Locate the cell with the specified text and output its (x, y) center coordinate. 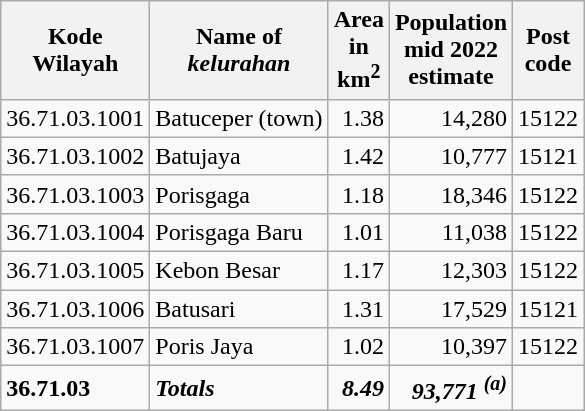
Postcode (548, 50)
Batuceper (town) (239, 118)
Poris Jaya (239, 347)
36.71.03.1004 (76, 232)
36.71.03.1002 (76, 156)
1.38 (358, 118)
Totals (239, 388)
36.71.03.1005 (76, 271)
Batujaya (239, 156)
Porisgaga Baru (239, 232)
Populationmid 2022estimate (450, 50)
8.49 (358, 388)
1.01 (358, 232)
Batusari (239, 309)
1.02 (358, 347)
Kode Wilayah (76, 50)
12,303 (450, 271)
36.71.03.1006 (76, 309)
36.71.03 (76, 388)
18,346 (450, 194)
36.71.03.1007 (76, 347)
10,397 (450, 347)
1.18 (358, 194)
Area in km2 (358, 50)
1.17 (358, 271)
14,280 (450, 118)
11,038 (450, 232)
1.42 (358, 156)
Kebon Besar (239, 271)
Name of kelurahan (239, 50)
17,529 (450, 309)
93,771 (a) (450, 388)
10,777 (450, 156)
36.71.03.1003 (76, 194)
36.71.03.1001 (76, 118)
1.31 (358, 309)
Porisgaga (239, 194)
